Scan for the cell matching the given text and deliver its [X, Y] coordinate at center. 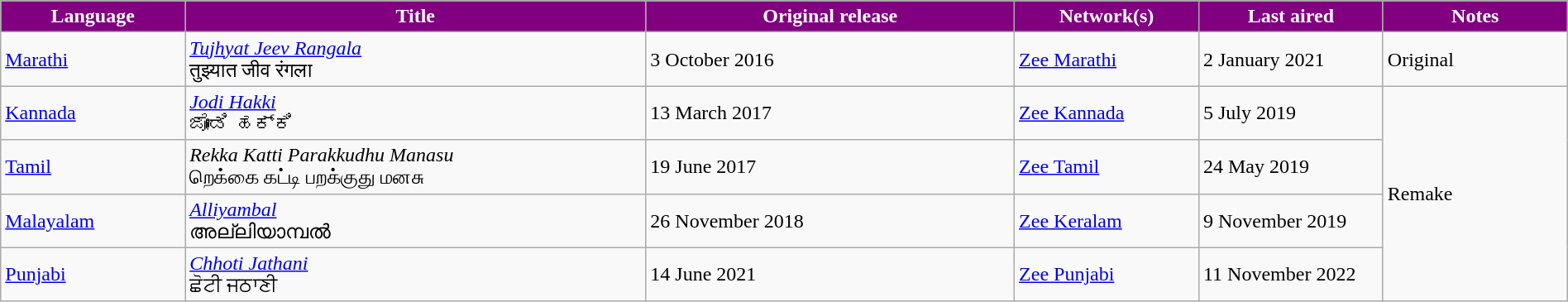
Last aired [1290, 17]
Malayalam [93, 220]
14 June 2021 [830, 275]
Zee Punjabi [1107, 275]
13 March 2017 [830, 113]
Zee Tamil [1107, 167]
Zee Kannada [1107, 113]
3 October 2016 [830, 60]
Zee Marathi [1107, 60]
5 July 2019 [1290, 113]
24 May 2019 [1290, 167]
Notes [1475, 17]
Network(s) [1107, 17]
Chhoti Jathani ਛੋਟੀ ਜਠਾਣੀ [415, 275]
Title [415, 17]
Tamil [93, 167]
Original [1475, 60]
19 June 2017 [830, 167]
Alliyambal അല്ലിയാമ്പൽ [415, 220]
11 November 2022 [1290, 275]
9 November 2019 [1290, 220]
Zee Keralam [1107, 220]
26 November 2018 [830, 220]
Rekka Katti Parakkudhu Manasu றெக்கை கட்டி பறக்குது மனசு [415, 167]
Kannada [93, 113]
Jodi Hakki ಜೋಡಿ ಹಕ್ಕಿ [415, 113]
Remake [1475, 194]
Punjabi [93, 275]
Tujhyat Jeev Rangala तुझ्यात जीव रंगला [415, 60]
2 January 2021 [1290, 60]
Language [93, 17]
Marathi [93, 60]
Original release [830, 17]
